Return the [X, Y] coordinate for the center point of the cell that contains the specified text.  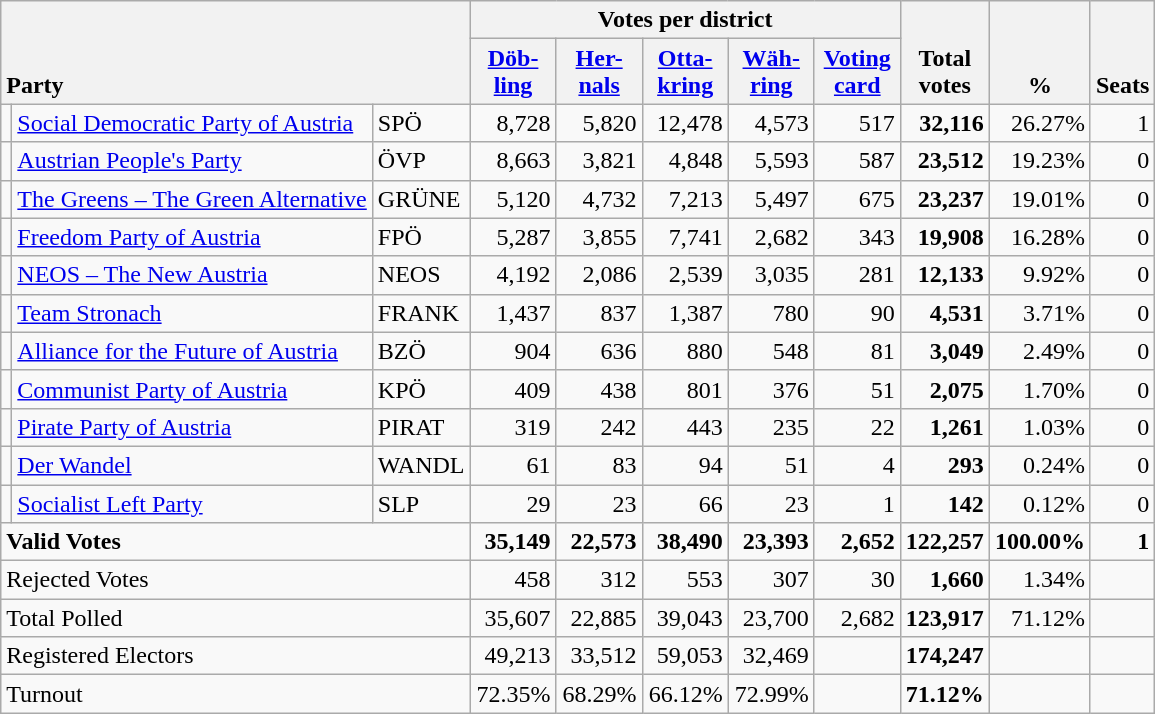
5,287 [513, 237]
880 [685, 351]
837 [599, 313]
19.01% [1040, 199]
Turnout [236, 694]
319 [513, 427]
NEOS [421, 275]
WANDL [421, 465]
38,490 [685, 542]
GRÜNE [421, 199]
2,652 [857, 542]
Alliance for the Future of Austria [192, 351]
5,120 [513, 199]
8,728 [513, 123]
FRANK [421, 313]
23,393 [771, 542]
Freedom Party of Austria [192, 237]
ÖVP [421, 161]
Otta-kring [685, 72]
Der Wandel [192, 465]
1,437 [513, 313]
72.35% [513, 694]
32,116 [944, 123]
3,035 [771, 275]
Pirate Party of Austria [192, 427]
4 [857, 465]
7,213 [685, 199]
443 [685, 427]
NEOS – The New Austria [192, 275]
1.03% [1040, 427]
548 [771, 351]
BZÖ [421, 351]
3,855 [599, 237]
35,607 [513, 618]
23,512 [944, 161]
4,192 [513, 275]
19.23% [1040, 161]
Communist Party of Austria [192, 389]
2,075 [944, 389]
Totalvotes [944, 52]
307 [771, 580]
66.12% [685, 694]
Team Stronach [192, 313]
Party [236, 52]
0.24% [1040, 465]
Social Democratic Party of Austria [192, 123]
68.29% [599, 694]
5,820 [599, 123]
242 [599, 427]
4,573 [771, 123]
Votes per district [685, 20]
142 [944, 503]
1,660 [944, 580]
66 [685, 503]
3,049 [944, 351]
312 [599, 580]
16.28% [1040, 237]
235 [771, 427]
9.92% [1040, 275]
409 [513, 389]
2.49% [1040, 351]
Her-nals [599, 72]
1.70% [1040, 389]
30 [857, 580]
23,700 [771, 618]
KPÖ [421, 389]
59,053 [685, 656]
12,133 [944, 275]
90 [857, 313]
4,848 [685, 161]
FPÖ [421, 237]
49,213 [513, 656]
2,086 [599, 275]
94 [685, 465]
517 [857, 123]
29 [513, 503]
81 [857, 351]
23,237 [944, 199]
Seats [1122, 52]
26.27% [1040, 123]
61 [513, 465]
553 [685, 580]
122,257 [944, 542]
1,261 [944, 427]
% [1040, 52]
100.00% [1040, 542]
1,387 [685, 313]
5,593 [771, 161]
22,573 [599, 542]
SLP [421, 503]
83 [599, 465]
35,149 [513, 542]
5,497 [771, 199]
293 [944, 465]
Registered Electors [236, 656]
39,043 [685, 618]
458 [513, 580]
32,469 [771, 656]
The Greens – The Green Alternative [192, 199]
438 [599, 389]
8,663 [513, 161]
343 [857, 237]
3,821 [599, 161]
Austrian People's Party [192, 161]
Rejected Votes [236, 580]
801 [685, 389]
780 [771, 313]
904 [513, 351]
Total Polled [236, 618]
22,885 [599, 618]
7,741 [685, 237]
281 [857, 275]
675 [857, 199]
PIRAT [421, 427]
174,247 [944, 656]
Votingcard [857, 72]
Valid Votes [236, 542]
33,512 [599, 656]
Wäh-ring [771, 72]
Socialist Left Party [192, 503]
72.99% [771, 694]
4,531 [944, 313]
376 [771, 389]
1.34% [1040, 580]
19,908 [944, 237]
636 [599, 351]
0.12% [1040, 503]
12,478 [685, 123]
SPÖ [421, 123]
123,917 [944, 618]
Döb-ling [513, 72]
4,732 [599, 199]
3.71% [1040, 313]
22 [857, 427]
587 [857, 161]
2,539 [685, 275]
